Search for the cell housing the specified text and yield its [x, y] center coordinate. 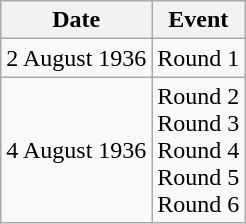
Round 2Round 3Round 4Round 5Round 6 [198, 150]
4 August 1936 [76, 150]
Round 1 [198, 58]
2 August 1936 [76, 58]
Date [76, 20]
Event [198, 20]
